Determine the (x, y) coordinate at the center of the cell enclosing the given text.  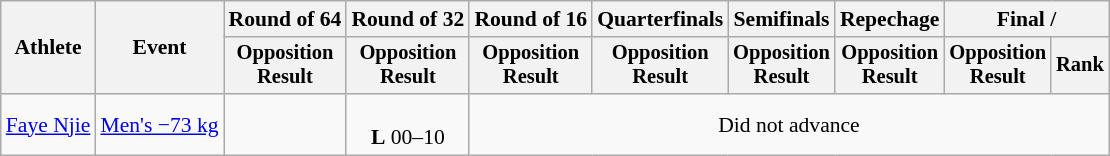
Quarterfinals (660, 19)
Final / (1026, 19)
Event (159, 48)
L 00–10 (408, 124)
Rank (1080, 66)
Round of 64 (286, 19)
Semifinals (782, 19)
Did not advance (788, 124)
Athlete (48, 48)
Repechage (890, 19)
Men's −73 kg (159, 124)
Round of 32 (408, 19)
Faye Njie (48, 124)
Round of 16 (530, 19)
